Pinpoint the cell where the given text exists, returning its (X, Y) midpoint coordinate. 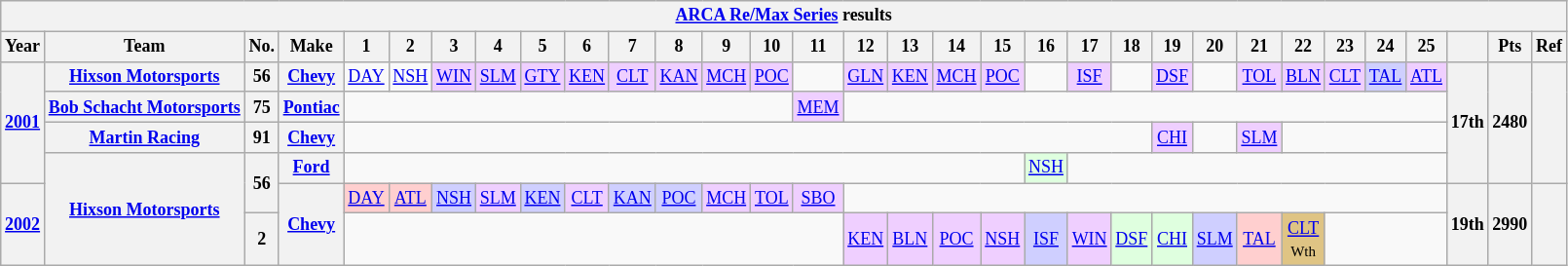
22 (1303, 47)
GLN (866, 76)
4 (498, 47)
11 (818, 47)
Team (144, 47)
GTY (542, 76)
16 (1046, 47)
12 (866, 47)
19 (1173, 47)
2001 (23, 123)
2002 (23, 224)
5 (542, 47)
18 (1132, 47)
7 (632, 47)
1 (366, 47)
2990 (1510, 224)
24 (1385, 47)
8 (679, 47)
3 (454, 47)
Ref (1549, 47)
Bob Schacht Motorsports (144, 107)
2480 (1510, 123)
19th (1467, 224)
Ford (312, 168)
ARCA Re/Max Series results (784, 16)
10 (771, 47)
91 (261, 136)
Make (312, 47)
17 (1089, 47)
MEM (818, 107)
17th (1467, 123)
14 (956, 47)
15 (1003, 47)
Year (23, 47)
23 (1344, 47)
SBO (818, 199)
9 (727, 47)
No. (261, 47)
Pontiac (312, 107)
Pts (1510, 47)
6 (587, 47)
21 (1259, 47)
20 (1214, 47)
25 (1427, 47)
Martin Racing (144, 136)
75 (261, 107)
CLTWth (1303, 240)
13 (911, 47)
